Find where the given text appears and provide that cell's center as [X, Y] coordinate. 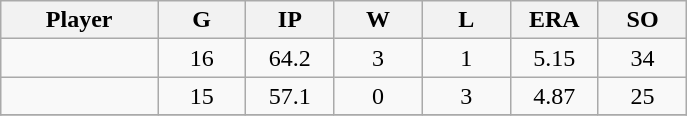
5.15 [554, 58]
ERA [554, 20]
1 [466, 58]
64.2 [290, 58]
Player [80, 20]
G [202, 20]
34 [642, 58]
L [466, 20]
25 [642, 96]
SO [642, 20]
W [378, 20]
IP [290, 20]
16 [202, 58]
57.1 [290, 96]
0 [378, 96]
15 [202, 96]
4.87 [554, 96]
